Return the (X, Y) coordinate for the center point of the cell that contains the specified text.  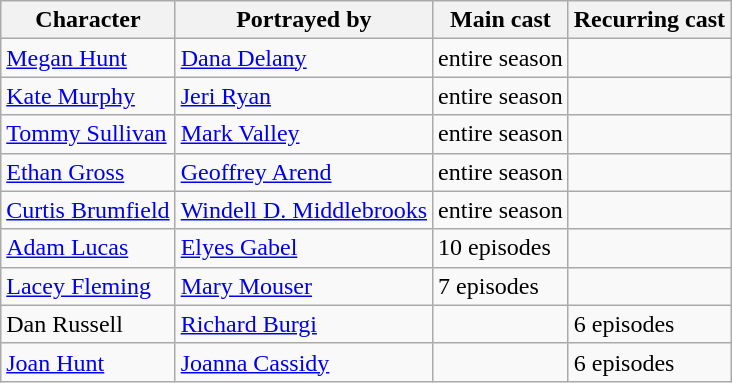
Dana Delany (304, 58)
Joan Hunt (88, 362)
Mark Valley (304, 134)
Richard Burgi (304, 324)
Windell D. Middlebrooks (304, 210)
Dan Russell (88, 324)
Recurring cast (649, 20)
Mary Mouser (304, 286)
Lacey Fleming (88, 286)
10 episodes (501, 248)
Joanna Cassidy (304, 362)
Geoffrey Arend (304, 172)
Curtis Brumfield (88, 210)
7 episodes (501, 286)
Ethan Gross (88, 172)
Character (88, 20)
Adam Lucas (88, 248)
Tommy Sullivan (88, 134)
Portrayed by (304, 20)
Jeri Ryan (304, 96)
Main cast (501, 20)
Kate Murphy (88, 96)
Elyes Gabel (304, 248)
Megan Hunt (88, 58)
